Detect which cell encompasses the target text, then output its (x, y) center coordinate. 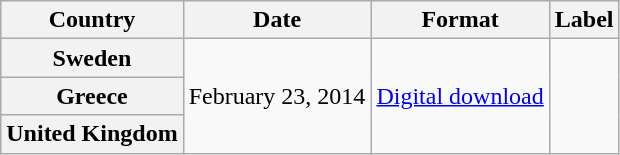
Date (277, 20)
Label (584, 20)
Format (460, 20)
Country (92, 20)
February 23, 2014 (277, 96)
United Kingdom (92, 134)
Digital download (460, 96)
Greece (92, 96)
Sweden (92, 58)
